Detect which cell encompasses the target text, then output its (x, y) center coordinate. 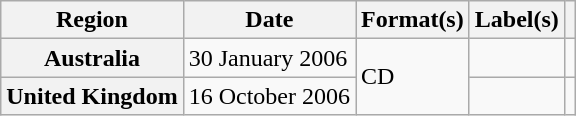
CD (413, 77)
Australia (92, 58)
Region (92, 20)
16 October 2006 (269, 96)
United Kingdom (92, 96)
Format(s) (413, 20)
30 January 2006 (269, 58)
Label(s) (516, 20)
Date (269, 20)
